Return the [X, Y] coordinate for the center point of the cell that contains the specified text.  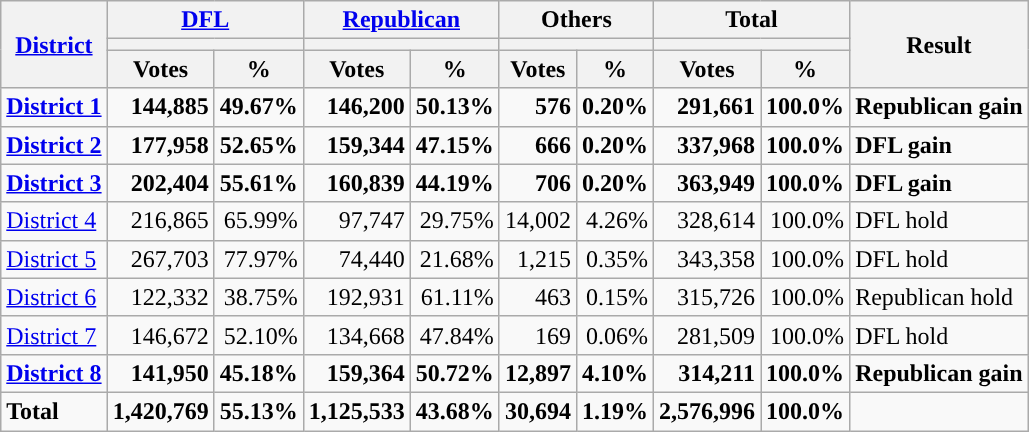
134,668 [356, 335]
1.19% [614, 411]
38.75% [258, 297]
122,332 [160, 297]
291,661 [706, 107]
337,968 [706, 145]
District 7 [54, 335]
202,404 [160, 183]
43.68% [454, 411]
0.35% [614, 259]
0.06% [614, 335]
61.11% [454, 297]
706 [538, 183]
29.75% [454, 221]
Result [939, 44]
1,215 [538, 259]
141,950 [160, 373]
463 [538, 297]
49.67% [258, 107]
Others [576, 20]
0.15% [614, 297]
146,200 [356, 107]
192,931 [356, 297]
267,703 [160, 259]
12,897 [538, 373]
146,672 [160, 335]
52.65% [258, 145]
97,747 [356, 221]
District 6 [54, 297]
District 8 [54, 373]
1,420,769 [160, 411]
343,358 [706, 259]
50.72% [454, 373]
144,885 [160, 107]
DFL [205, 20]
District 5 [54, 259]
District [54, 44]
315,726 [706, 297]
Republican [401, 20]
2,576,996 [706, 411]
District 2 [54, 145]
314,211 [706, 373]
576 [538, 107]
47.15% [454, 145]
52.10% [258, 335]
Republican hold [939, 297]
65.99% [258, 221]
169 [538, 335]
55.13% [258, 411]
281,509 [706, 335]
159,344 [356, 145]
74,440 [356, 259]
77.97% [258, 259]
328,614 [706, 221]
4.10% [614, 373]
District 4 [54, 221]
14,002 [538, 221]
45.18% [258, 373]
47.84% [454, 335]
50.13% [454, 107]
30,694 [538, 411]
44.19% [454, 183]
District 1 [54, 107]
159,364 [356, 373]
666 [538, 145]
216,865 [160, 221]
District 3 [54, 183]
4.26% [614, 221]
21.68% [454, 259]
363,949 [706, 183]
55.61% [258, 183]
160,839 [356, 183]
1,125,533 [356, 411]
177,958 [160, 145]
